Identify which cell holds the provided text, then report its [x, y] central coordinate. 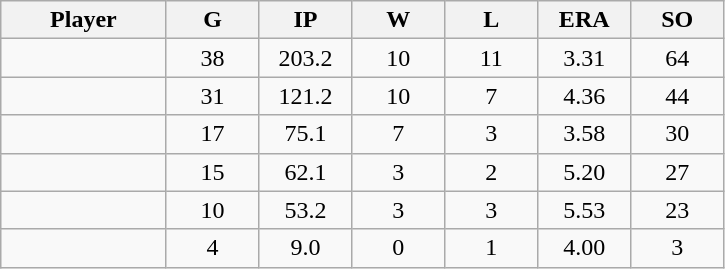
2 [492, 172]
IP [306, 20]
44 [678, 96]
ERA [584, 20]
4.36 [584, 96]
5.53 [584, 210]
203.2 [306, 58]
31 [212, 96]
G [212, 20]
64 [678, 58]
17 [212, 134]
4 [212, 248]
3.58 [584, 134]
L [492, 20]
SO [678, 20]
62.1 [306, 172]
11 [492, 58]
38 [212, 58]
30 [678, 134]
5.20 [584, 172]
27 [678, 172]
Player [84, 20]
15 [212, 172]
W [398, 20]
4.00 [584, 248]
0 [398, 248]
3.31 [584, 58]
1 [492, 248]
23 [678, 210]
9.0 [306, 248]
75.1 [306, 134]
121.2 [306, 96]
53.2 [306, 210]
